Output the (x, y) coordinate of the center of the cell containing the given text.  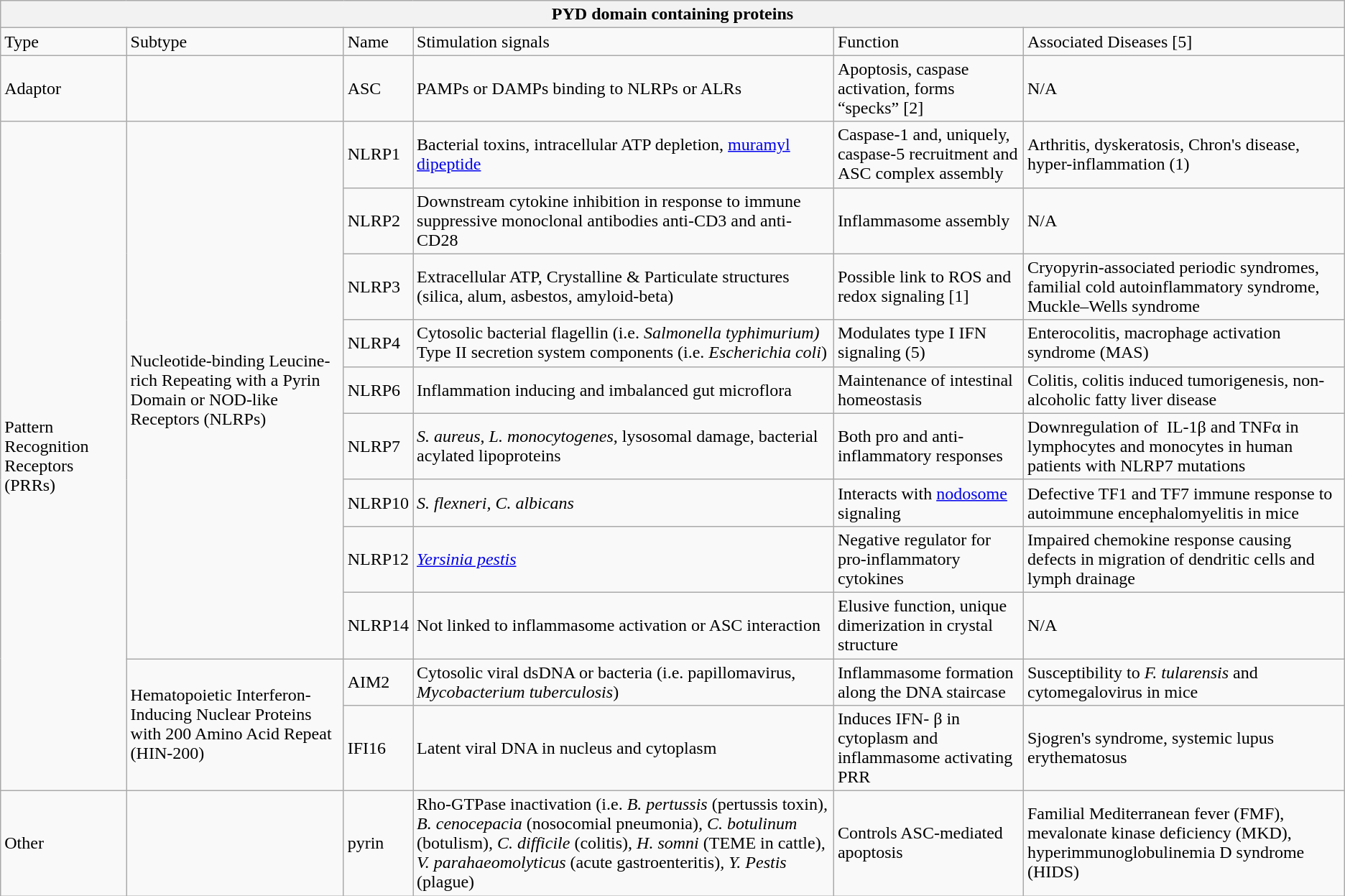
Enterocolitis, macrophage activation syndrome (MAS) (1184, 343)
Bacterial toxins, intracellular ATP depletion, muramyl dipeptide (624, 154)
AIM2 (378, 681)
NLRP12 (378, 559)
Caspase-1 and, uniquely, caspase-5 recruitment and ASC complex assembly (928, 154)
NLRP4 (378, 343)
Nucleotide-binding Leucine-rich Repeating with a Pyrin Domain or NOD-like Receptors (NLRPs) (235, 390)
Familial Mediterranean fever (FMF), mevalonate kinase deficiency (MKD), hyperimmunoglobulinemia D syndrome (HIDS) (1184, 844)
NLRP2 (378, 221)
NLRP14 (378, 625)
Negative regulator for pro-inflammatory cytokines (928, 559)
Name (378, 42)
Cytosolic bacterial flagellin (i.e. Salmonella typhimurium) Type II secretion system components (i.e. Escherichia coli) (624, 343)
Inflammasome assembly (928, 221)
NLRP1 (378, 154)
NLRP10 (378, 503)
Function (928, 42)
Downregulation of IL-1β and TNFα in lymphocytes and monocytes in human patients with NLRP7 mutations (1184, 446)
Apoptosis, caspase activation, forms “specks” [2] (928, 88)
Other (63, 844)
Associated Diseases [5] (1184, 42)
pyrin (378, 844)
Possible link to ROS and redox signaling [1] (928, 287)
PAMPs or DAMPs binding to NLRPs or ALRs (624, 88)
PYD domain containing proteins (672, 14)
Susceptibility to F. tularensis and cytomegalovirus in mice (1184, 681)
Sjogren's syndrome, systemic lupus erythematosus (1184, 749)
Adaptor (63, 88)
NLRP3 (378, 287)
Impaired chemokine response causing defects in migration of dendritic cells and lymph drainage (1184, 559)
Not linked to inflammasome activation or ASC interaction (624, 625)
Type (63, 42)
Hematopoietic Interferon-Inducing Nuclear Proteins with 200 Amino Acid Repeat (HIN-200) (235, 724)
Subtype (235, 42)
Elusive function, unique dimerization in crystal structure (928, 625)
Arthritis, dyskeratosis, Chron's disease, hyper-inflammation (1) (1184, 154)
ASC (378, 88)
Extracellular ATP, Crystalline & Particulate structures (silica, alum, asbestos, amyloid-beta) (624, 287)
Cytosolic viral dsDNA or bacteria (i.e. papillomavirus, Mycobacterium tuberculosis) (624, 681)
Both pro and anti-inflammatory responses (928, 446)
Maintenance of intestinal homeostasis (928, 389)
Stimulation signals (624, 42)
Modulates type I IFN signaling (5) (928, 343)
Yersinia pestis (624, 559)
Induces IFN- β in cytoplasm and inflammasome activating PRR (928, 749)
Controls ASC-mediated apoptosis (928, 844)
Pattern Recognition Receptors (PRRs) (63, 456)
S. flexneri, C. albicans (624, 503)
Downstream cytokine inhibition in response to immune suppressive monoclonal antibodies anti-CD3 and anti-CD28 (624, 221)
Interacts with nodosome signaling (928, 503)
Colitis, colitis induced tumorigenesis, non-alcoholic fatty liver disease (1184, 389)
Inflammasome formation along the DNA staircase (928, 681)
NLRP6 (378, 389)
IFI16 (378, 749)
Latent viral DNA in nucleus and cytoplasm (624, 749)
NLRP7 (378, 446)
Inflammation inducing and imbalanced gut microflora (624, 389)
S. aureus, L. monocytogenes, lysosomal damage, bacterial acylated lipoproteins (624, 446)
Cryopyrin-associated periodic syndromes, familial cold autoinflammatory syndrome, Muckle–Wells syndrome (1184, 287)
Defective TF1 and TF7 immune response to autoimmune encephalomyelitis in mice (1184, 503)
